Detect which cell encompasses the target text, then output its [X, Y] center coordinate. 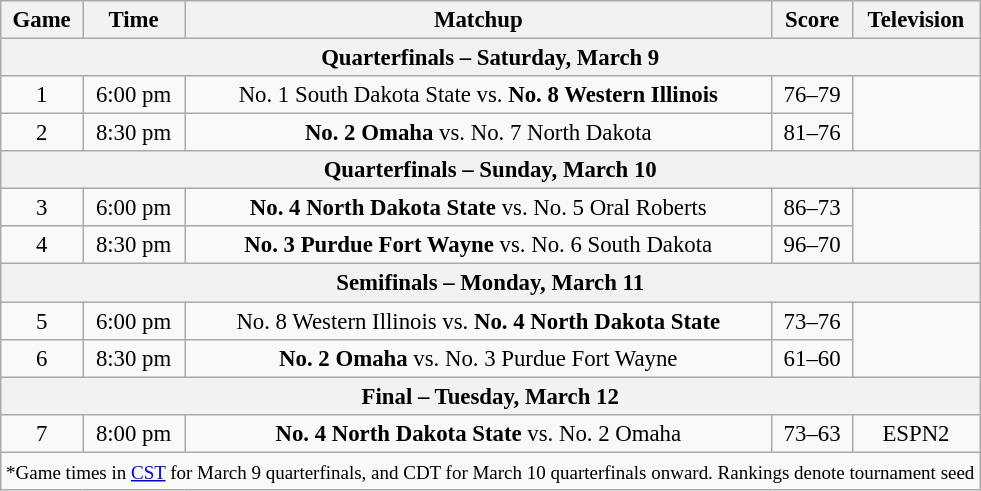
Quarterfinals – Sunday, March 10 [490, 170]
61–60 [812, 358]
6 [42, 358]
ESPN2 [916, 433]
5 [42, 321]
No. 2 Omaha vs. No. 7 North Dakota [478, 133]
Score [812, 20]
Semifinals – Monday, March 11 [490, 283]
73–63 [812, 433]
7 [42, 433]
Quarterfinals – Saturday, March 9 [490, 58]
1 [42, 95]
73–76 [812, 321]
No. 4 North Dakota State vs. No. 5 Oral Roberts [478, 208]
Matchup [478, 20]
96–70 [812, 245]
76–79 [812, 95]
3 [42, 208]
4 [42, 245]
No. 4 North Dakota State vs. No. 2 Omaha [478, 433]
Game [42, 20]
Time [133, 20]
*Game times in CST for March 9 quarterfinals, and CDT for March 10 quarterfinals onward. Rankings denote tournament seed [490, 471]
Television [916, 20]
No. 2 Omaha vs. No. 3 Purdue Fort Wayne [478, 358]
No. 8 Western Illinois vs. No. 4 North Dakota State [478, 321]
Final – Tuesday, March 12 [490, 396]
81–76 [812, 133]
No. 3 Purdue Fort Wayne vs. No. 6 South Dakota [478, 245]
8:00 pm [133, 433]
2 [42, 133]
86–73 [812, 208]
No. 1 South Dakota State vs. No. 8 Western Illinois [478, 95]
